For the text-containing cell, return its midpoint in (x, y) coordinate format. 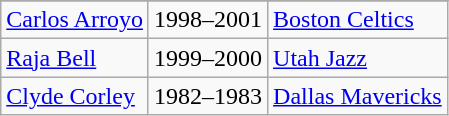
Boston Celtics (358, 20)
1999–2000 (208, 58)
Dallas Mavericks (358, 96)
Carlos Arroyo (75, 20)
Clyde Corley (75, 96)
Utah Jazz (358, 58)
1982–1983 (208, 96)
1998–2001 (208, 20)
Raja Bell (75, 58)
